Detect which cell encompasses the target text, then output its (X, Y) center coordinate. 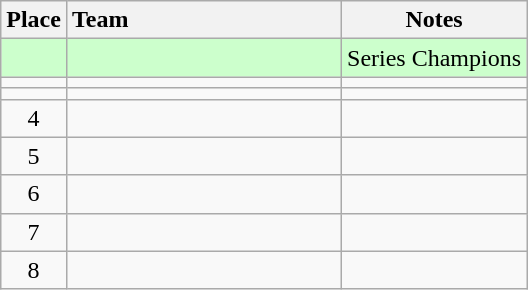
5 (34, 156)
7 (34, 232)
Place (34, 20)
Notes (434, 20)
Team (204, 20)
6 (34, 194)
Series Champions (434, 58)
8 (34, 270)
4 (34, 118)
